Scan for the cell matching the given text and deliver its (X, Y) coordinate at center. 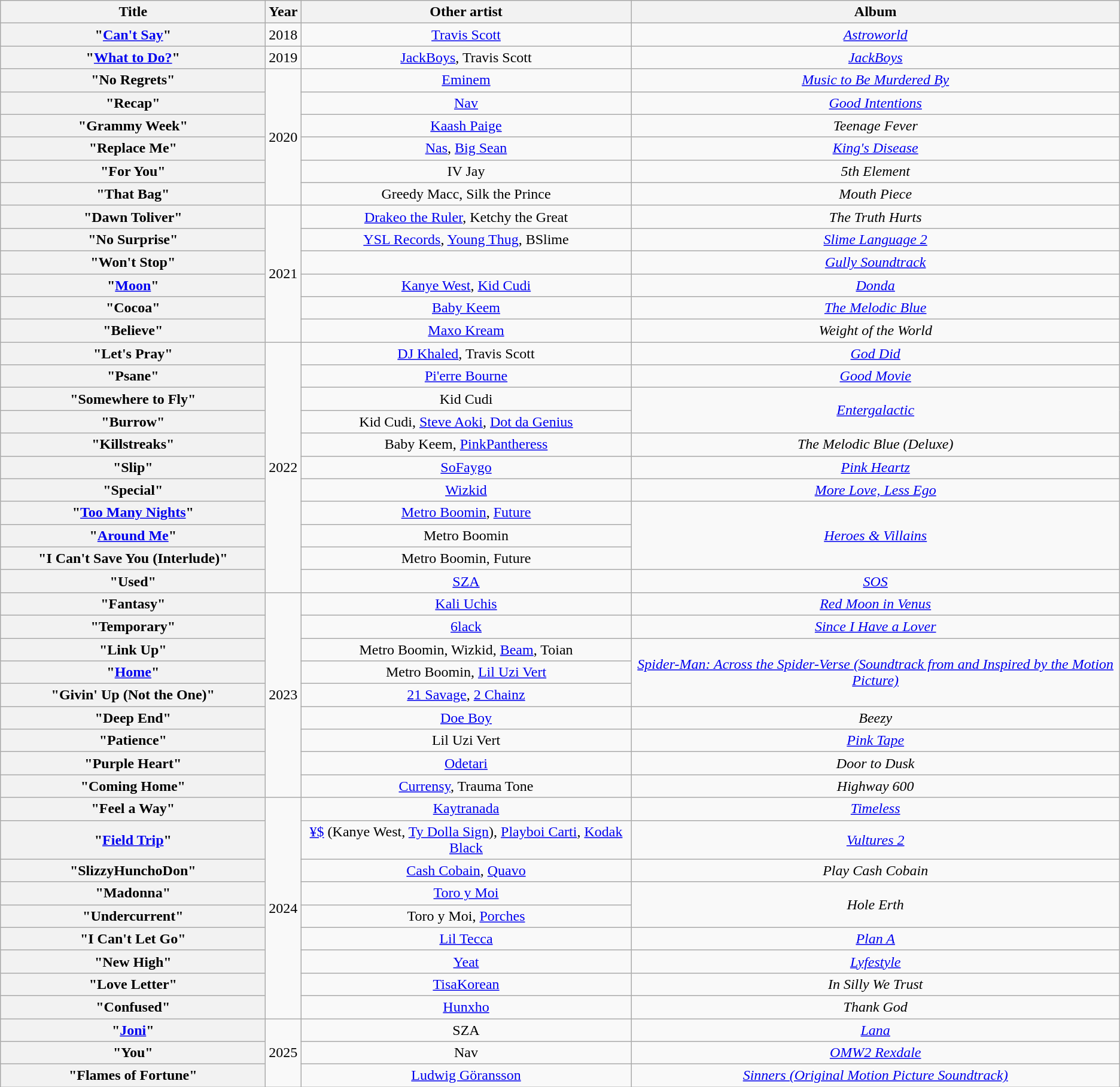
Kaash Paige (466, 126)
"Cocoa" (133, 308)
Mouth Piece (875, 194)
Astroworld (875, 35)
"Dawn Toliver" (133, 217)
Hunxho (466, 1007)
"You" (133, 1053)
2025 (284, 1052)
"I Can't Save You (Interlude)" (133, 558)
"Moon" (133, 285)
Kanye West, Kid Cudi (466, 285)
Maxo Kream (466, 331)
"Deep End" (133, 718)
"Madonna" (133, 893)
"Killstreaks" (133, 444)
2019 (284, 57)
"Around Me" (133, 535)
2022 (284, 468)
Spider-Man: Across the Spider-Verse (Soundtrack from and Inspired by the Motion Picture) (875, 672)
"Field Trip" (133, 840)
Plan A (875, 939)
"That Bag" (133, 194)
YSL Records, Young Thug, BSlime (466, 239)
The Truth Hurts (875, 217)
Doe Boy (466, 718)
2021 (284, 273)
Travis Scott (466, 35)
"For You" (133, 171)
2023 (284, 695)
Music to Be Murdered By (875, 80)
SoFaygo (466, 467)
Kaytranada (466, 809)
Donda (875, 285)
"Joni" (133, 1030)
"Can't Say" (133, 35)
Metro Boomin, Wizkid, Beam, Toian (466, 649)
2018 (284, 35)
King's Disease (875, 148)
Lana (875, 1030)
"Flames of Fortune" (133, 1076)
¥$ (Kanye West, Ty Dolla Sign), Playboi Carti, Kodak Black (466, 840)
DJ Khaled, Travis Scott (466, 354)
"New High" (133, 961)
"No Surprise" (133, 239)
"Won't Stop" (133, 262)
Toro y Moi, Porches (466, 916)
"Burrow" (133, 422)
"Temporary" (133, 626)
Entergalactic (875, 410)
Vultures 2 (875, 840)
Heroes & Villains (875, 535)
Since I Have a Lover (875, 626)
Kid Cudi (466, 399)
"Believe" (133, 331)
"Love Letter" (133, 984)
"Recap" (133, 103)
Wizkid (466, 490)
Odetari (466, 763)
2024 (284, 908)
The Melodic Blue (875, 308)
Metro Boomin (466, 535)
"Special" (133, 490)
TisaKorean (466, 984)
Good Movie (875, 376)
Pi'erre Bourne (466, 376)
"Somewhere to Fly" (133, 399)
Timeless (875, 809)
"Too Many Nights" (133, 513)
SOS (875, 581)
"Psane" (133, 376)
"Let's Pray" (133, 354)
"Used" (133, 581)
Good Intentions (875, 103)
Album (875, 12)
JackBoys, Travis Scott (466, 57)
Kid Cudi, Steve Aoki, Dot da Genius (466, 422)
Kali Uchis (466, 604)
"Link Up" (133, 649)
"Home" (133, 672)
Baby Keem, PinkPantheress (466, 444)
Slime Language 2 (875, 239)
Drakeo the Ruler, Ketchy the Great (466, 217)
"Confused" (133, 1007)
IV Jay (466, 171)
"No Regrets" (133, 80)
Sinners (Original Motion Picture Soundtrack) (875, 1076)
More Love, Less Ego (875, 490)
Baby Keem (466, 308)
Cash Cobain, Quavo (466, 870)
Year (284, 12)
Weight of the World (875, 331)
"Patience" (133, 741)
6lack (466, 626)
Nas, Big Sean (466, 148)
"Undercurrent" (133, 916)
Currensy, Trauma Tone (466, 786)
Lil Uzi Vert (466, 741)
"Grammy Week" (133, 126)
God Did (875, 354)
Yeat (466, 961)
21 Savage, 2 Chainz (466, 695)
Play Cash Cobain (875, 870)
The Melodic Blue (Deluxe) (875, 444)
"Feel a Way" (133, 809)
Thank God (875, 1007)
"Coming Home" (133, 786)
Eminem (466, 80)
"Purple Heart" (133, 763)
In Silly We Trust (875, 984)
"SlizzyHunchoDon" (133, 870)
"Slip" (133, 467)
Lyfestyle (875, 961)
JackBoys (875, 57)
2020 (284, 137)
Pink Tape (875, 741)
Toro y Moi (466, 893)
"Givin' Up (Not the One)" (133, 695)
Ludwig Göransson (466, 1076)
Highway 600 (875, 786)
Hole Erth (875, 905)
"What to Do?" (133, 57)
Metro Boomin, Lil Uzi Vert (466, 672)
Red Moon in Venus (875, 604)
OMW2 Rexdale (875, 1053)
"I Can't Let Go" (133, 939)
Teenage Fever (875, 126)
"Replace Me" (133, 148)
Gully Soundtrack (875, 262)
Door to Dusk (875, 763)
"Fantasy" (133, 604)
5th Element (875, 171)
Pink Heartz (875, 467)
Title (133, 12)
Lil Tecca (466, 939)
Greedy Macc, Silk the Prince (466, 194)
Beezy (875, 718)
Other artist (466, 12)
